Scan for the cell matching the given text and deliver its (x, y) coordinate at center. 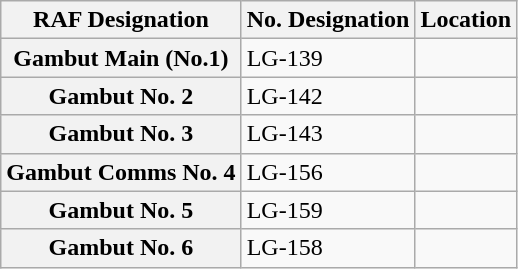
LG-159 (328, 210)
Gambut Main (No.1) (121, 58)
Gambut No. 6 (121, 248)
RAF Designation (121, 20)
LG-158 (328, 248)
Location (466, 20)
Gambut No. 3 (121, 134)
Gambut No. 5 (121, 210)
No. Designation (328, 20)
Gambut No. 2 (121, 96)
LG-139 (328, 58)
Gambut Comms No. 4 (121, 172)
LG-142 (328, 96)
LG-156 (328, 172)
LG-143 (328, 134)
